Return (X, Y) of the center of cell containing provided text 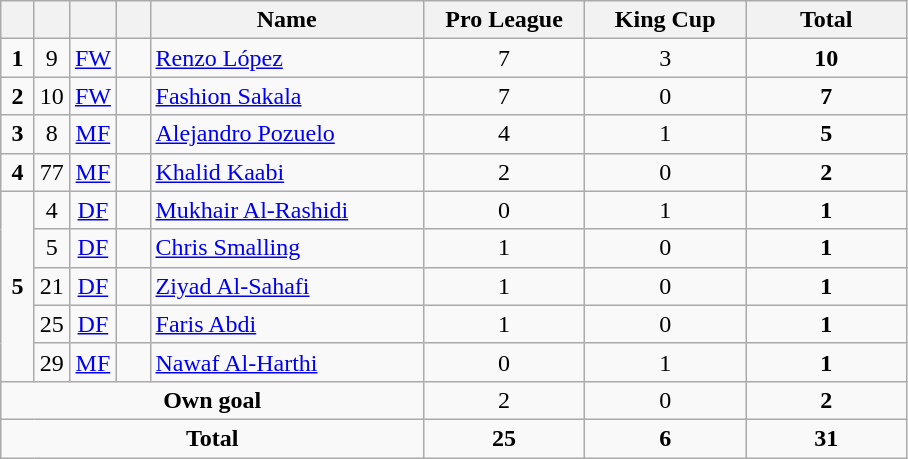
Chris Smalling (287, 248)
77 (52, 172)
Own goal (212, 400)
29 (52, 362)
Alejandro Pozuelo (287, 134)
Khalid Kaabi (287, 172)
6 (666, 438)
Name (287, 20)
31 (826, 438)
Pro League (504, 20)
21 (52, 286)
9 (52, 58)
Renzo López (287, 58)
King Cup (666, 20)
8 (52, 134)
Mukhair Al-Rashidi (287, 210)
Nawaf Al-Harthi (287, 362)
Faris Abdi (287, 324)
Ziyad Al-Sahafi (287, 286)
Fashion Sakala (287, 96)
